Detect which cell encompasses the target text, then output its [X, Y] center coordinate. 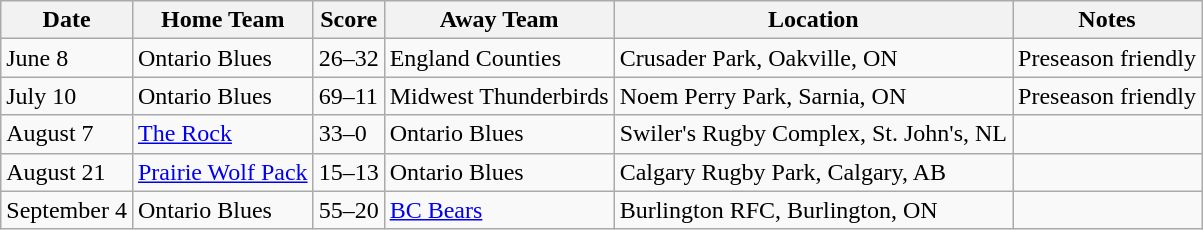
August 7 [67, 134]
Midwest Thunderbirds [499, 96]
26–32 [348, 58]
August 21 [67, 172]
Location [813, 20]
Crusader Park, Oakville, ON [813, 58]
September 4 [67, 210]
June 8 [67, 58]
Calgary Rugby Park, Calgary, AB [813, 172]
15–13 [348, 172]
Notes [1108, 20]
55–20 [348, 210]
Date [67, 20]
BC Bears [499, 210]
England Counties [499, 58]
33–0 [348, 134]
Noem Perry Park, Sarnia, ON [813, 96]
Swiler's Rugby Complex, St. John's, NL [813, 134]
Score [348, 20]
69–11 [348, 96]
Home Team [222, 20]
July 10 [67, 96]
Away Team [499, 20]
The Rock [222, 134]
Burlington RFC, Burlington, ON [813, 210]
Prairie Wolf Pack [222, 172]
